Return the [x, y] coordinate for the center point of the cell that contains the specified text.  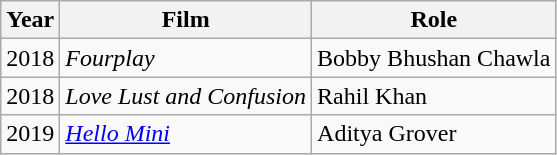
Aditya Grover [434, 134]
Fourplay [186, 58]
Bobby Bhushan Chawla [434, 58]
Film [186, 20]
2019 [30, 134]
Rahil Khan [434, 96]
Year [30, 20]
Love Lust and Confusion [186, 96]
Hello Mini [186, 134]
Role [434, 20]
